Detect which cell encompasses the target text, then output its (x, y) center coordinate. 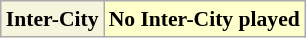
No Inter-City played (204, 19)
Inter-City (52, 19)
